Pinpoint the cell where the given text exists, returning its [x, y] midpoint coordinate. 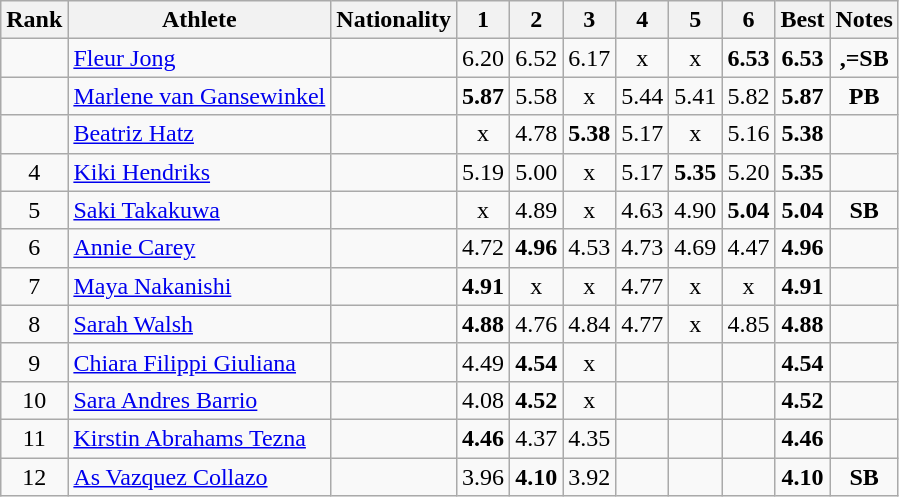
Sara Andres Barrio [200, 400]
Best [802, 20]
Athlete [200, 20]
4.90 [696, 210]
5.16 [748, 134]
3.92 [590, 477]
11 [34, 438]
4.72 [484, 248]
1 [484, 20]
Rank [34, 20]
Kiki Hendriks [200, 172]
4.49 [484, 362]
Chiara Filippi Giuliana [200, 362]
4.73 [642, 248]
2 [536, 20]
4.69 [696, 248]
,=SB [864, 58]
4.84 [590, 324]
Notes [864, 20]
6.17 [590, 58]
3.96 [484, 477]
5.00 [536, 172]
12 [34, 477]
10 [34, 400]
4.37 [536, 438]
Beatriz Hatz [200, 134]
5.19 [484, 172]
Annie Carey [200, 248]
4.53 [590, 248]
5.41 [696, 96]
9 [34, 362]
Kirstin Abrahams Tezna [200, 438]
Maya Nakanishi [200, 286]
5.58 [536, 96]
4.89 [536, 210]
4.35 [590, 438]
4.47 [748, 248]
4.76 [536, 324]
5.44 [642, 96]
Saki Takakuwa [200, 210]
4.85 [748, 324]
4.78 [536, 134]
7 [34, 286]
4.08 [484, 400]
8 [34, 324]
6.20 [484, 58]
As Vazquez Collazo [200, 477]
Fleur Jong [200, 58]
6.52 [536, 58]
PB [864, 96]
3 [590, 20]
5.20 [748, 172]
4.63 [642, 210]
Nationality [394, 20]
Sarah Walsh [200, 324]
5.82 [748, 96]
Marlene van Gansewinkel [200, 96]
